Locate the cell with the specified text and output its (x, y) center coordinate. 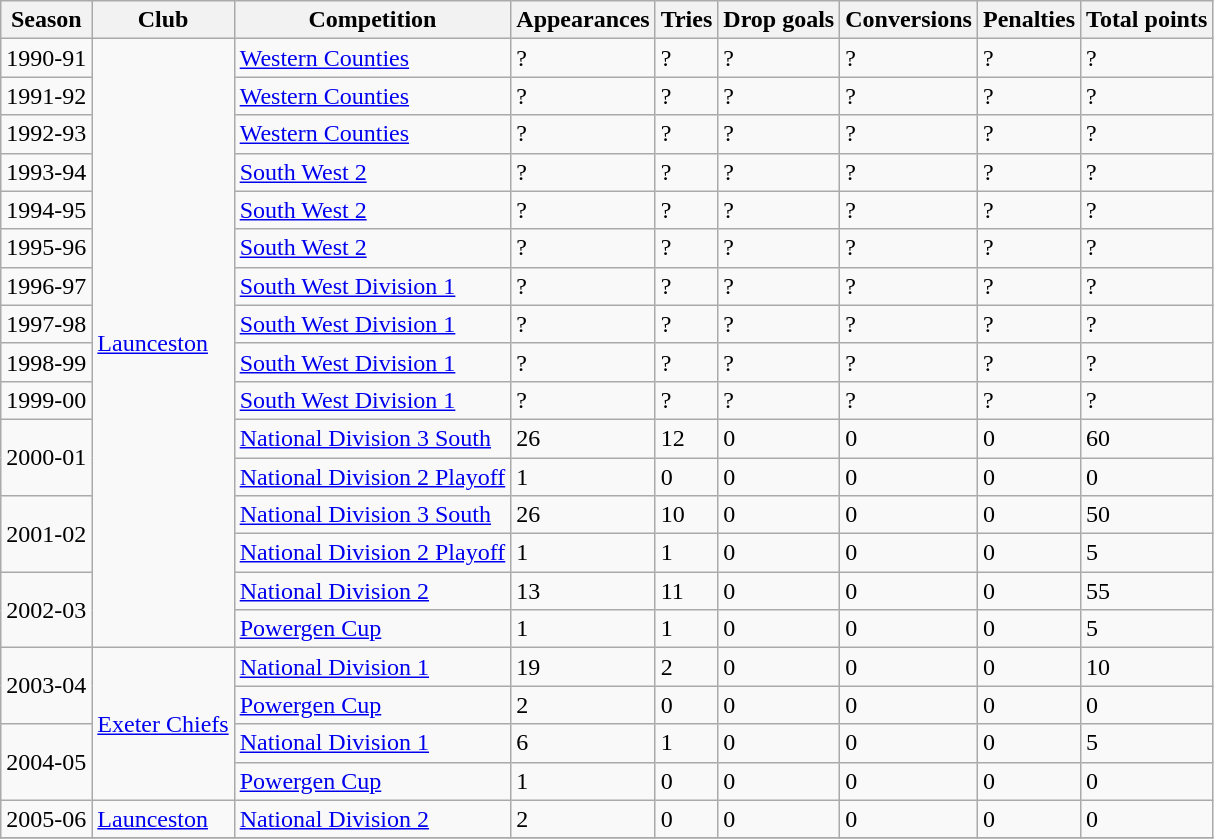
1993-94 (46, 172)
1994-95 (46, 210)
1995-96 (46, 248)
Penalties (1028, 20)
Total points (1147, 20)
12 (686, 438)
60 (1147, 438)
Exeter Chiefs (163, 724)
1991-92 (46, 96)
Conversions (909, 20)
50 (1147, 515)
11 (686, 591)
2001-02 (46, 534)
2004-05 (46, 762)
1997-98 (46, 324)
13 (583, 591)
Competition (372, 20)
2003-04 (46, 686)
6 (583, 743)
1999-00 (46, 400)
2000-01 (46, 457)
1992-93 (46, 134)
1998-99 (46, 362)
1996-97 (46, 286)
Tries (686, 20)
2002-03 (46, 610)
Club (163, 20)
Season (46, 20)
19 (583, 667)
2005-06 (46, 819)
55 (1147, 591)
1990-91 (46, 58)
Appearances (583, 20)
Drop goals (779, 20)
